Extract the [x, y] coordinate from the center of the cell holding the provided text.  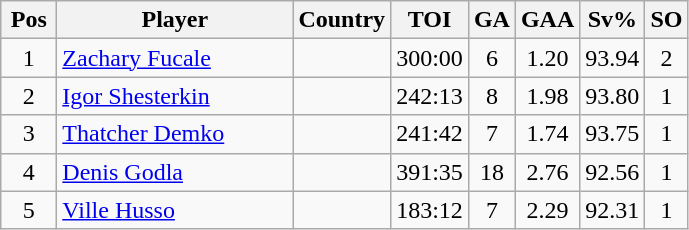
6 [492, 58]
183:12 [430, 210]
Zachary Fucale [175, 58]
300:00 [430, 58]
SO [666, 20]
8 [492, 96]
1.98 [547, 96]
92.31 [612, 210]
Country [342, 20]
Pos [29, 20]
242:13 [430, 96]
GA [492, 20]
93.80 [612, 96]
Ville Husso [175, 210]
3 [29, 134]
Player [175, 20]
2.29 [547, 210]
GAA [547, 20]
Sv% [612, 20]
93.94 [612, 58]
Thatcher Demko [175, 134]
4 [29, 172]
391:35 [430, 172]
5 [29, 210]
241:42 [430, 134]
Igor Shesterkin [175, 96]
93.75 [612, 134]
1.20 [547, 58]
2.76 [547, 172]
92.56 [612, 172]
TOI [430, 20]
Denis Godla [175, 172]
1.74 [547, 134]
18 [492, 172]
